Output the (X, Y) coordinate of the center of the cell containing the given text.  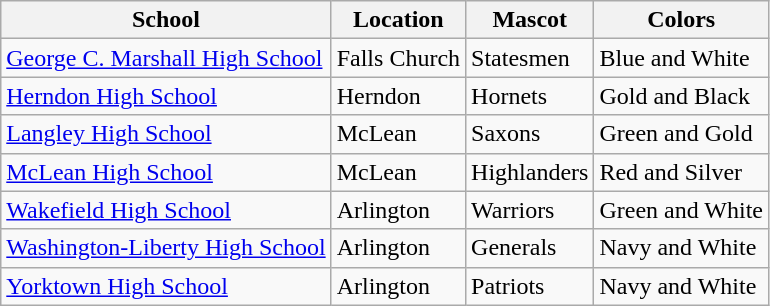
Patriots (530, 286)
Mascot (530, 20)
Falls Church (398, 58)
Yorktown High School (166, 286)
George C. Marshall High School (166, 58)
Wakefield High School (166, 210)
Highlanders (530, 172)
Washington-Liberty High School (166, 248)
School (166, 20)
Green and White (682, 210)
Langley High School (166, 134)
Red and Silver (682, 172)
Gold and Black (682, 96)
Hornets (530, 96)
Herndon (398, 96)
Herndon High School (166, 96)
Location (398, 20)
Blue and White (682, 58)
Warriors (530, 210)
McLean High School (166, 172)
Saxons (530, 134)
Statesmen (530, 58)
Colors (682, 20)
Generals (530, 248)
Green and Gold (682, 134)
